For the text-containing cell, return its midpoint in [X, Y] coordinate format. 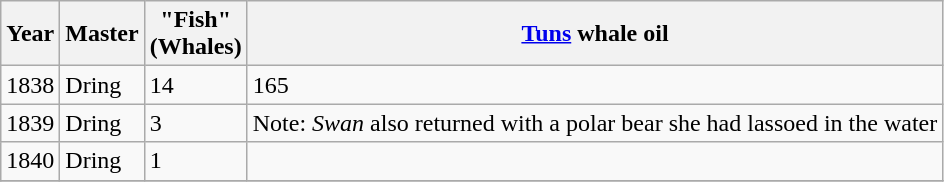
1840 [30, 161]
165 [595, 85]
14 [196, 85]
"Fish"(Whales) [196, 34]
Tuns whale oil [595, 34]
Year [30, 34]
1839 [30, 123]
Master [102, 34]
3 [196, 123]
1838 [30, 85]
Note: Swan also returned with a polar bear she had lassoed in the water [595, 123]
1 [196, 161]
